Search for the cell housing the specified text and yield its (X, Y) center coordinate. 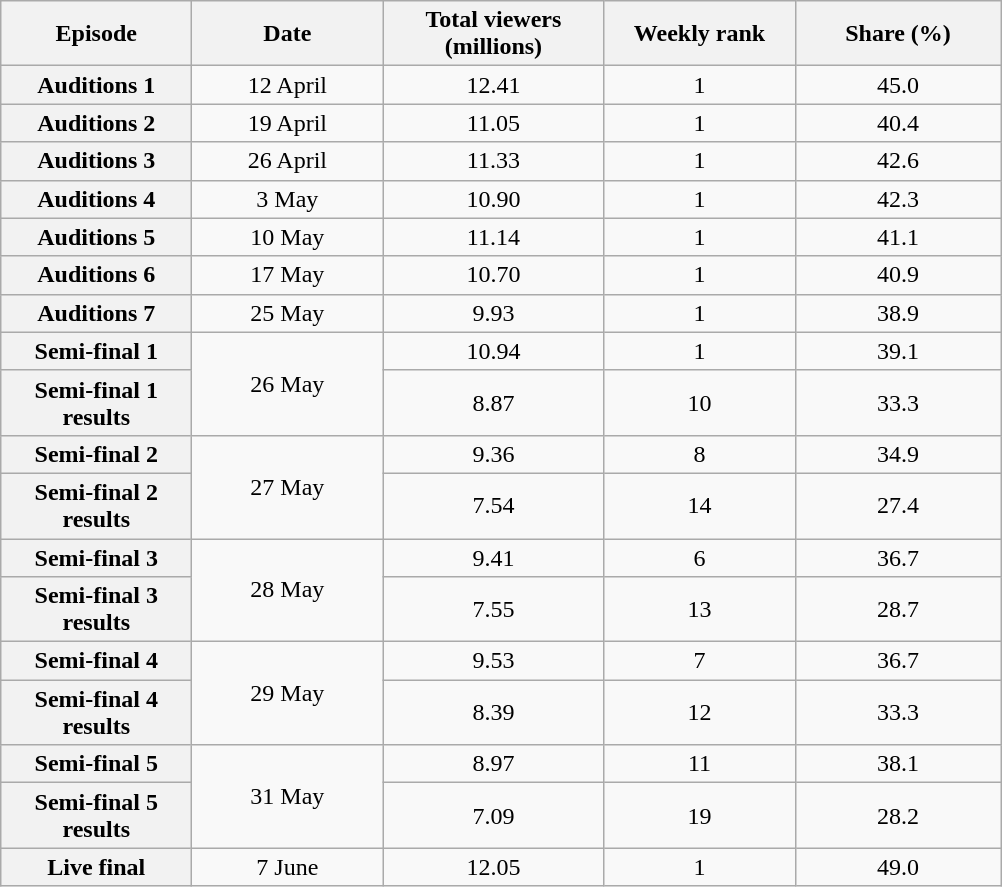
25 May (288, 313)
42.3 (898, 199)
Auditions 2 (96, 123)
Semi-final 3 (96, 557)
Auditions 1 (96, 85)
42.6 (898, 161)
11.33 (494, 161)
Total viewers (millions) (494, 34)
10.94 (494, 351)
8.97 (494, 764)
27 May (288, 486)
19 (700, 816)
7.54 (494, 506)
28 May (288, 590)
3 May (288, 199)
26 April (288, 161)
Auditions 4 (96, 199)
11.05 (494, 123)
26 May (288, 384)
12.41 (494, 85)
Episode (96, 34)
10.70 (494, 275)
Semi-final 2 (96, 454)
Semi-final 3 results (96, 610)
7 (700, 661)
27.4 (898, 506)
9.53 (494, 661)
40.4 (898, 123)
14 (700, 506)
9.41 (494, 557)
Semi-final 1 results (96, 402)
Semi-final 1 (96, 351)
Auditions 3 (96, 161)
7.55 (494, 610)
6 (700, 557)
8.87 (494, 402)
39.1 (898, 351)
10.90 (494, 199)
Auditions 6 (96, 275)
9.36 (494, 454)
38.9 (898, 313)
28.7 (898, 610)
11 (700, 764)
9.93 (494, 313)
29 May (288, 694)
28.2 (898, 816)
Semi-final 5 (96, 764)
7.09 (494, 816)
38.1 (898, 764)
12.05 (494, 867)
49.0 (898, 867)
Auditions 5 (96, 237)
13 (700, 610)
19 April (288, 123)
40.9 (898, 275)
Date (288, 34)
31 May (288, 796)
17 May (288, 275)
45.0 (898, 85)
34.9 (898, 454)
Semi-final 4 results (96, 712)
10 (700, 402)
12 (700, 712)
41.1 (898, 237)
8.39 (494, 712)
Semi-final 5 results (96, 816)
Share (%) (898, 34)
Weekly rank (700, 34)
Auditions 7 (96, 313)
8 (700, 454)
11.14 (494, 237)
10 May (288, 237)
7 June (288, 867)
Semi-final 4 (96, 661)
Semi-final 2 results (96, 506)
Live final (96, 867)
12 April (288, 85)
